Detect which cell encompasses the target text, then output its [x, y] center coordinate. 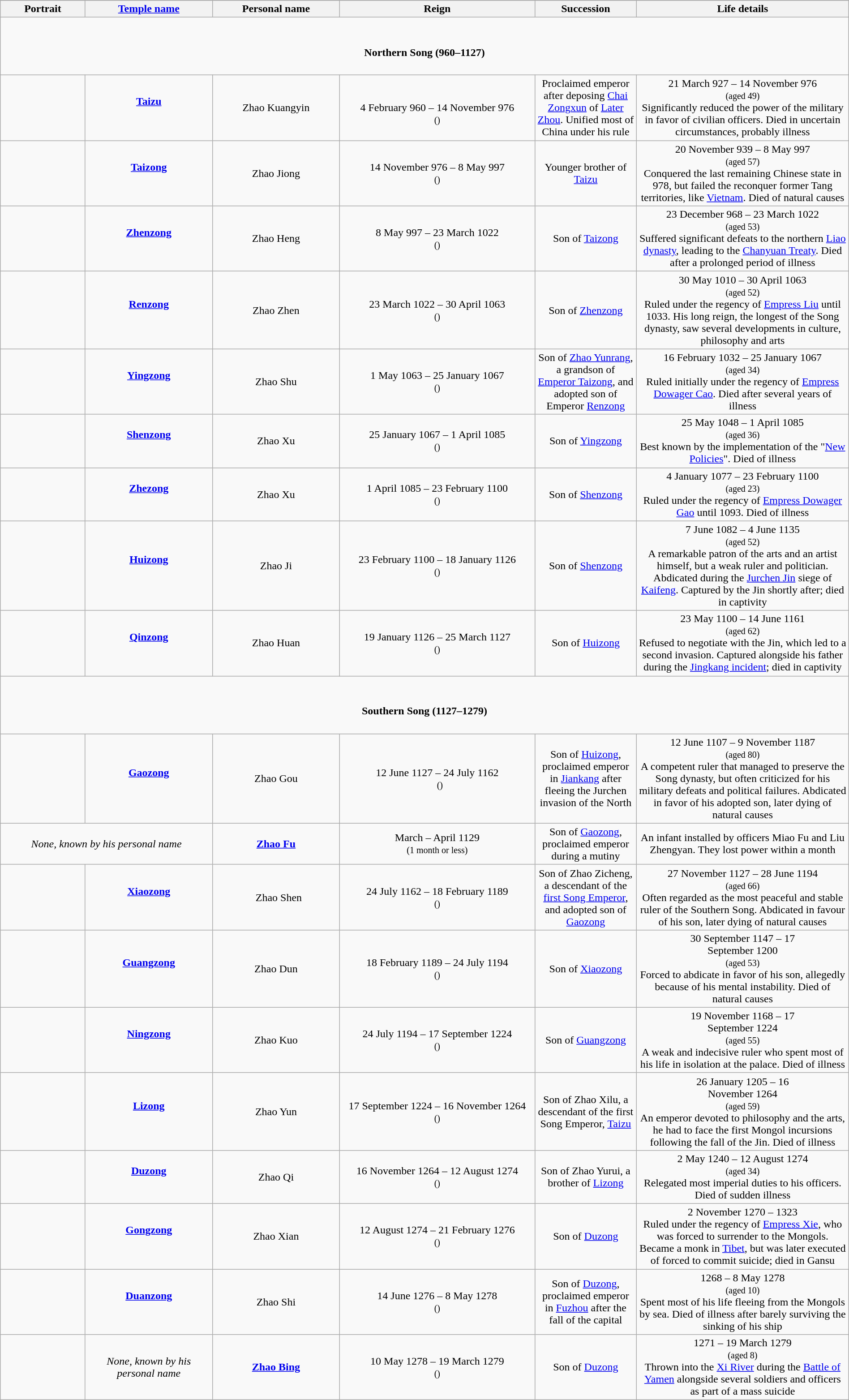
Zhao Jiong [276, 173]
19 November 1168 – 17September 1224(aged 55)A weak and indecisive ruler who spent most of his life in isolation at the palace. Died of illness [743, 1040]
Zhao Qi [276, 1177]
Son of Duzong, proclaimed emperor in Fuzhou after the fall of the capital [586, 1302]
Zhao Huan [276, 643]
Son of Zhenzong [586, 310]
Xiaozong [149, 897]
19 January 1126 – 25 March 1127() [437, 643]
Taizong [149, 173]
Guangzong [149, 968]
Zhezong [149, 494]
Portrait [43, 9]
Son of Gaozong, proclaimed emperor during a mutiny [586, 844]
Zhao Yun [276, 1112]
14 November 976 – 8 May 997() [437, 173]
12 August 1274 – 21 February 1276() [437, 1237]
17 September 1224 – 16 November 1264() [437, 1112]
Zhenzong [149, 239]
Huizong [149, 566]
8 May 997 – 23 March 1022() [437, 239]
Renzong [149, 310]
25 January 1067 – 1 April 1085() [437, 441]
Zhao Zhen [276, 310]
Yingzong [149, 382]
Proclaimed emperor after deposing Chai Zongxun of Later Zhou. Unified most of China under his rule [586, 108]
Zhao Shi [276, 1302]
16 November 1264 – 12 August 1274() [437, 1177]
25 May 1048 – 1 April 1085(aged 36)Best known by the implementation of the "New Policies". Died of illness [743, 441]
Zhao Fu [276, 844]
1271 – 19 March 1279(aged 8)Thrown into the Xi River during the Battle of Yamen alongside several soldiers and officers as part of a mass suicide [743, 1367]
Succession [586, 9]
Duzong [149, 1177]
Zhao Kuo [276, 1040]
Son of Huizong, proclaimed emperor in Jiankang after fleeing the Jurchen invasion of the North [586, 778]
Zhao Bing [276, 1367]
Son of Zhao Yurui, a brother of Lizong [586, 1177]
Zhao Ji [276, 566]
March – April 1129(1 month or less) [437, 844]
Son of Yingzong [586, 441]
Shenzong [149, 441]
1 April 1085 – 23 February 1100() [437, 494]
23 February 1100 – 18 January 1126() [437, 566]
16 February 1032 – 25 January 1067(aged 34)Ruled initially under the regency of Empress Dowager Cao. Died after several years of illness [743, 382]
Ningzong [149, 1040]
24 July 1194 – 17 September 1224() [437, 1040]
Zhao Shu [276, 382]
Zhao Xian [276, 1237]
Son of Zhao Yunrang, a grandson of Emperor Taizong, and adopted son of Emperor Renzong [586, 382]
18 February 1189 – 24 July 1194() [437, 968]
2 May 1240 – 12 August 1274(aged 34)Relegated most imperial duties to his officers. Died of sudden illness [743, 1177]
Son of Xiaozong [586, 968]
Gongzong [149, 1237]
Southern Song (1127–1279) [424, 705]
Zhao Dun [276, 968]
12 June 1127 – 24 July 1162 () [437, 778]
Temple name [149, 9]
Younger brother of Taizu [586, 173]
Zhao Gou [276, 778]
Life details [743, 9]
Zhao Kuangyin [276, 108]
Northern Song (960–1127) [424, 47]
An infant installed by officers Miao Fu and Liu Zhengyan. They lost power within a month [743, 844]
Son of Zhao Zicheng, a descendant of the first Song Emperor, and adopted son of Gaozong [586, 897]
24 July 1162 – 18 February 1189() [437, 897]
Son of Zhao Xilu, a descendant of the first Song Emperor, Taizu [586, 1112]
Personal name [276, 9]
Son of Taizong [586, 239]
Son of Guangzong [586, 1040]
Qinzong [149, 643]
Reign [437, 9]
1268 – 8 May 1278(aged 10)Spent most of his life fleeing from the Mongols by sea. Died of illness after barely surviving the sinking of his ship [743, 1302]
4 February 960 – 14 November 976() [437, 108]
Duanzong [149, 1302]
1 May 1063 – 25 January 1067() [437, 382]
Son of Huizong [586, 643]
Zhao Heng [276, 239]
Taizu [149, 108]
4 January 1077 – 23 February 1100(aged 23)Ruled under the regency of Empress Dowager Gao until 1093. Died of illness [743, 494]
Lizong [149, 1112]
Zhao Shen [276, 897]
14 June 1276 – 8 May 1278() [437, 1302]
23 March 1022 – 30 April 1063() [437, 310]
10 May 1278 – 19 March 1279() [437, 1367]
Gaozong [149, 778]
